Locate the cell with the specified text and output its (x, y) center coordinate. 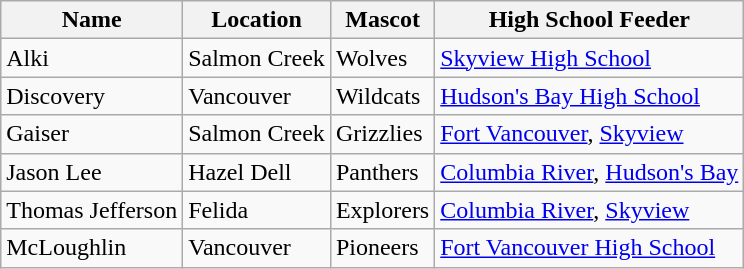
Explorers (382, 210)
Pioneers (382, 248)
Panthers (382, 172)
High School Feeder (590, 20)
Alki (92, 58)
Hudson's Bay High School (590, 96)
Columbia River, Hudson's Bay (590, 172)
Columbia River, Skyview (590, 210)
Mascot (382, 20)
Name (92, 20)
Fort Vancouver, Skyview (590, 134)
Grizzlies (382, 134)
Hazel Dell (257, 172)
Wolves (382, 58)
Location (257, 20)
Jason Lee (92, 172)
Gaiser (92, 134)
Felida (257, 210)
McLoughlin (92, 248)
Fort Vancouver High School (590, 248)
Discovery (92, 96)
Thomas Jefferson (92, 210)
Skyview High School (590, 58)
Wildcats (382, 96)
